Capture the cell that displays the provided text and extract its (x, y) central coordinate. 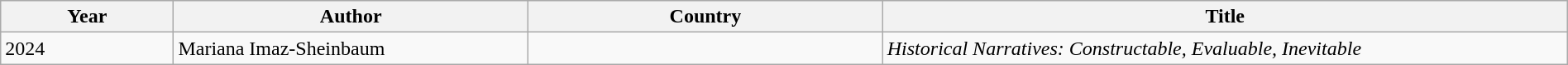
2024 (88, 48)
Country (706, 17)
Title (1225, 17)
Author (351, 17)
Mariana Imaz-Sheinbaum (351, 48)
Year (88, 17)
Historical Narratives: Constructable, Evaluable, Inevitable (1225, 48)
